From the cell containing the given text, extract its center point as (x, y) coordinate. 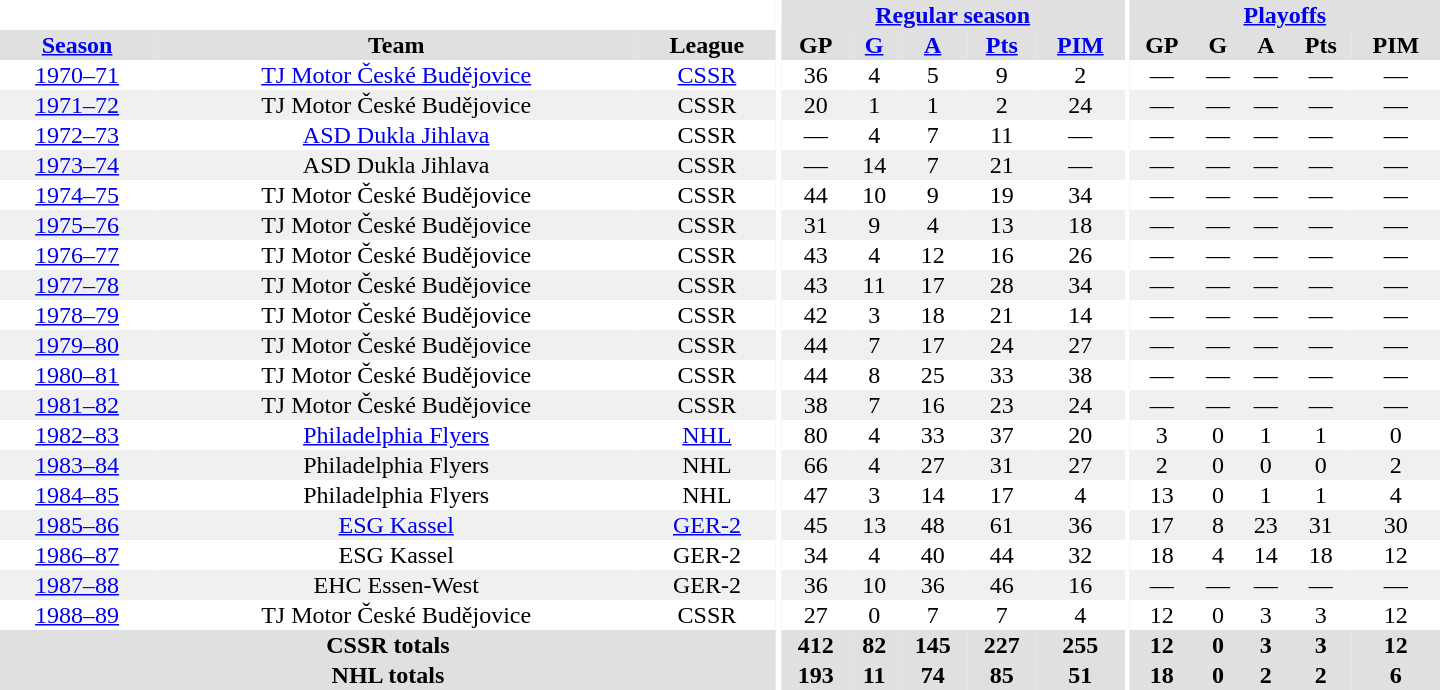
1973–74 (77, 165)
1978–79 (77, 315)
25 (932, 375)
1970–71 (77, 75)
193 (816, 675)
227 (1002, 645)
30 (1396, 525)
CSSR totals (388, 645)
1983–84 (77, 465)
1981–82 (77, 405)
Team (396, 45)
5 (932, 75)
37 (1002, 435)
82 (874, 645)
1975–76 (77, 225)
46 (1002, 585)
80 (816, 435)
19 (1002, 195)
74 (932, 675)
45 (816, 525)
1987–88 (77, 585)
1971–72 (77, 105)
NHL totals (388, 675)
EHC Essen-West (396, 585)
255 (1080, 645)
Regular season (952, 15)
51 (1080, 675)
85 (1002, 675)
32 (1080, 555)
28 (1002, 285)
1988–89 (77, 615)
Playoffs (1285, 15)
6 (1396, 675)
League (707, 45)
1972–73 (77, 135)
1979–80 (77, 345)
40 (932, 555)
1984–85 (77, 495)
1976–77 (77, 255)
61 (1002, 525)
1980–81 (77, 375)
1977–78 (77, 285)
66 (816, 465)
47 (816, 495)
145 (932, 645)
48 (932, 525)
1986–87 (77, 555)
26 (1080, 255)
1974–75 (77, 195)
Season (77, 45)
1985–86 (77, 525)
412 (816, 645)
1982–83 (77, 435)
42 (816, 315)
